From the cell containing the given text, extract its center point as [x, y] coordinate. 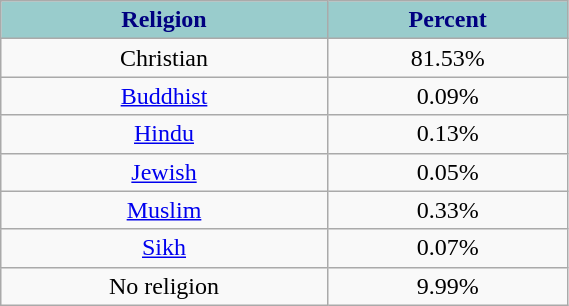
81.53% [448, 58]
Religion [164, 20]
Sikh [164, 248]
Muslim [164, 210]
Hindu [164, 134]
Buddhist [164, 96]
0.33% [448, 210]
Christian [164, 58]
0.13% [448, 134]
0.09% [448, 96]
0.05% [448, 172]
9.99% [448, 286]
Jewish [164, 172]
0.07% [448, 248]
No religion [164, 286]
Percent [448, 20]
